Return the (x, y) coordinate for the center point of the cell that contains the specified text.  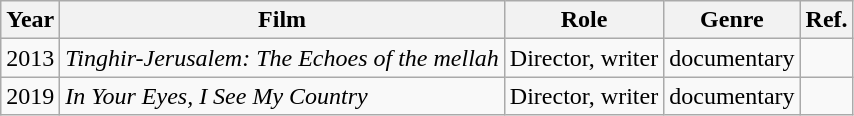
Year (30, 20)
Role (584, 20)
2019 (30, 96)
2013 (30, 58)
Tinghir-Jerusalem: The Echoes of the mellah (282, 58)
Genre (732, 20)
Ref. (826, 20)
In Your Eyes, I See My Country (282, 96)
Film (282, 20)
